Search for the cell housing the specified text and yield its (x, y) center coordinate. 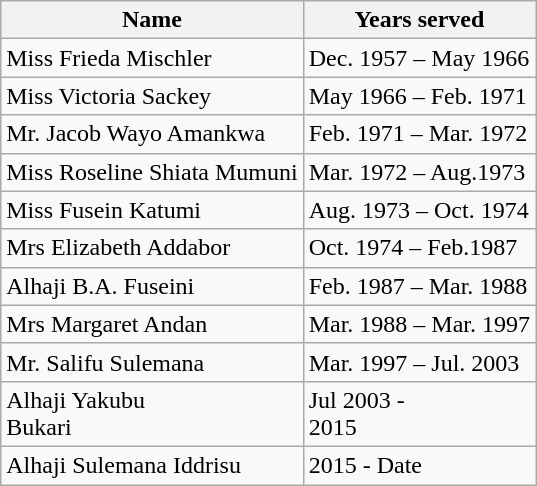
Aug. 1973 – Oct. 1974 (419, 210)
Mar. 1997 – Jul. 2003 (419, 362)
Feb. 1971 – Mar. 1972 (419, 134)
Miss Fusein Katumi (152, 210)
Mar. 1972 – Aug.1973 (419, 172)
Alhaji YakubuBukari (152, 414)
Feb. 1987 – Mar. 1988 (419, 286)
Name (152, 20)
May 1966 – Feb. 1971 (419, 96)
Oct. 1974 – Feb.1987 (419, 248)
Alhaji B.A. Fuseini (152, 286)
Alhaji Sulemana Iddrisu (152, 465)
Miss Frieda Mischler (152, 58)
Miss Victoria Sackey (152, 96)
Mrs Margaret Andan (152, 324)
Years served (419, 20)
Dec. 1957 – May 1966 (419, 58)
Mr. Jacob Wayo Amankwa (152, 134)
Jul 2003 -2015 (419, 414)
Mrs Elizabeth Addabor (152, 248)
Mar. 1988 – Mar. 1997 (419, 324)
Mr. Salifu Sulemana (152, 362)
Miss Roseline Shiata Mumuni (152, 172)
2015 - Date (419, 465)
